Search for the cell housing the specified text and yield its (x, y) center coordinate. 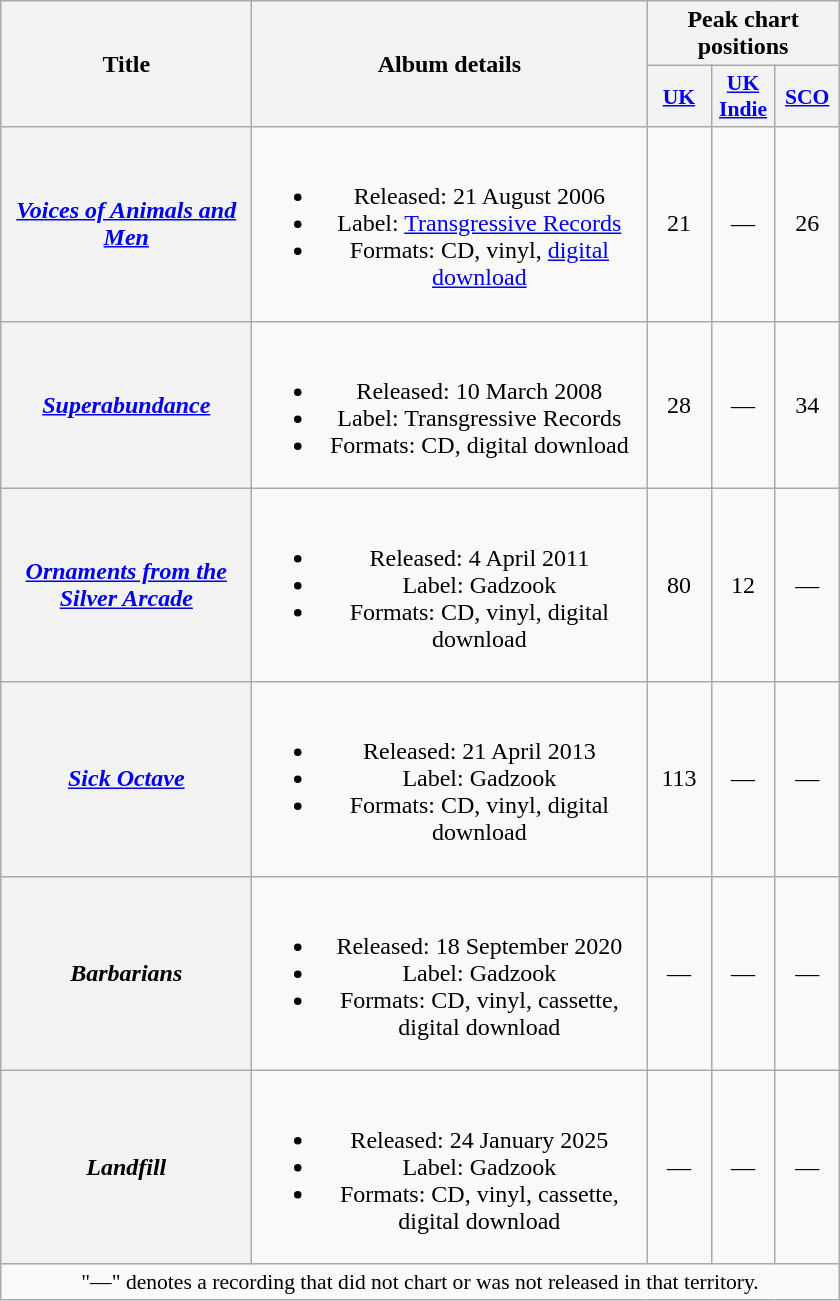
Released: 21 April 2013Label: GadzookFormats: CD, vinyl, digital download (450, 779)
SCO (807, 96)
26 (807, 224)
Sick Octave (126, 779)
UKIndie (743, 96)
"—" denotes a recording that did not chart or was not released in that territory. (420, 1282)
34 (807, 404)
Peak chart positions (743, 34)
Voices of Animals and Men (126, 224)
113 (679, 779)
Released: 4 April 2011Label: GadzookFormats: CD, vinyl, digital download (450, 585)
80 (679, 585)
Ornaments from the Silver Arcade (126, 585)
Superabundance (126, 404)
Released: 10 March 2008Label: Transgressive RecordsFormats: CD, digital download (450, 404)
Released: 21 August 2006Label: Transgressive RecordsFormats: CD, vinyl, digital download (450, 224)
Released: 24 January 2025Label: GadzookFormats: CD, vinyl, cassette, digital download (450, 1167)
Title (126, 64)
Released: 18 September 2020Label: GadzookFormats: CD, vinyl, cassette, digital download (450, 973)
Barbarians (126, 973)
21 (679, 224)
Landfill (126, 1167)
12 (743, 585)
UK (679, 96)
Album details (450, 64)
28 (679, 404)
